Capture the cell that displays the provided text and extract its (X, Y) central coordinate. 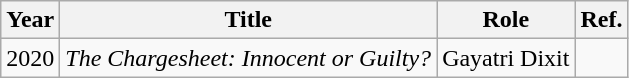
Role (506, 20)
The Chargesheet: Innocent or Guilty? (248, 58)
Year (30, 20)
Title (248, 20)
Ref. (602, 20)
2020 (30, 58)
Gayatri Dixit (506, 58)
